Locate the cell with the specified text and output its [X, Y] center coordinate. 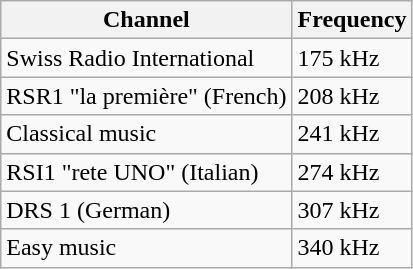
RSI1 "rete UNO" (Italian) [146, 172]
208 kHz [352, 96]
Swiss Radio International [146, 58]
Frequency [352, 20]
241 kHz [352, 134]
RSR1 "la première" (French) [146, 96]
340 kHz [352, 248]
DRS 1 (German) [146, 210]
Channel [146, 20]
274 kHz [352, 172]
307 kHz [352, 210]
Easy music [146, 248]
175 kHz [352, 58]
Classical music [146, 134]
